Capture the cell that displays the provided text and extract its (X, Y) central coordinate. 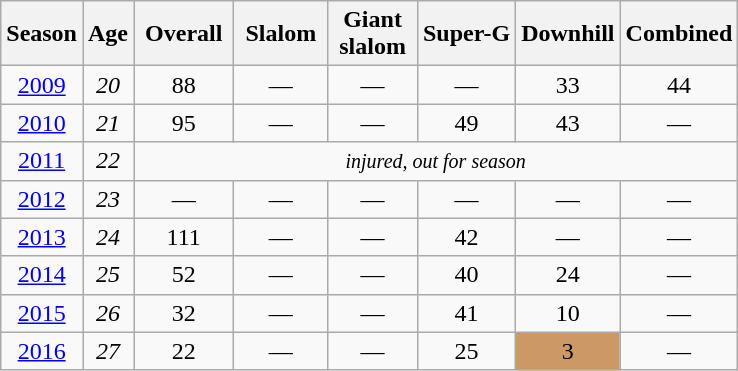
2013 (42, 237)
2012 (42, 199)
23 (108, 199)
2015 (42, 313)
10 (568, 313)
27 (108, 351)
88 (184, 85)
2009 (42, 85)
3 (568, 351)
Super-G (466, 34)
Downhill (568, 34)
42 (466, 237)
Giant slalom (373, 34)
95 (184, 123)
41 (466, 313)
21 (108, 123)
injured, out for season (436, 161)
Overall (184, 34)
33 (568, 85)
2010 (42, 123)
111 (184, 237)
Season (42, 34)
49 (466, 123)
2011 (42, 161)
2014 (42, 275)
Slalom (281, 34)
2016 (42, 351)
43 (568, 123)
Combined (679, 34)
32 (184, 313)
20 (108, 85)
Age (108, 34)
44 (679, 85)
40 (466, 275)
26 (108, 313)
52 (184, 275)
